Return the [X, Y] coordinate for the center point of the cell that contains the specified text.  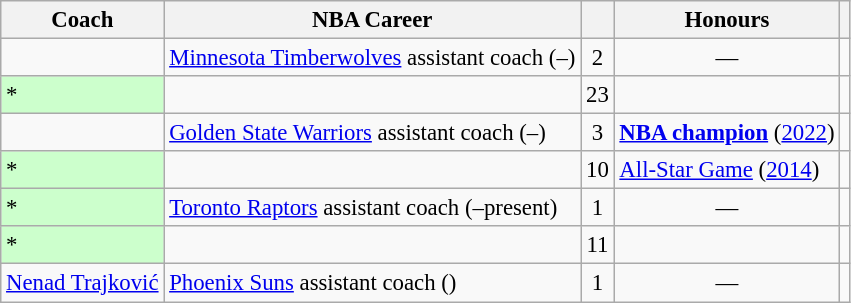
NBA champion (2022) [727, 133]
3 [598, 133]
Minnesota Timberwolves assistant coach (–) [372, 58]
Honours [727, 20]
NBA Career [372, 20]
2 [598, 58]
Coach [82, 20]
Nenad Trajković [82, 283]
11 [598, 245]
10 [598, 170]
Golden State Warriors assistant coach (–) [372, 133]
23 [598, 95]
Phoenix Suns assistant coach () [372, 283]
Toronto Raptors assistant coach (–present) [372, 208]
All-Star Game (2014) [727, 170]
